Identify which cell holds the provided text, then report its (x, y) central coordinate. 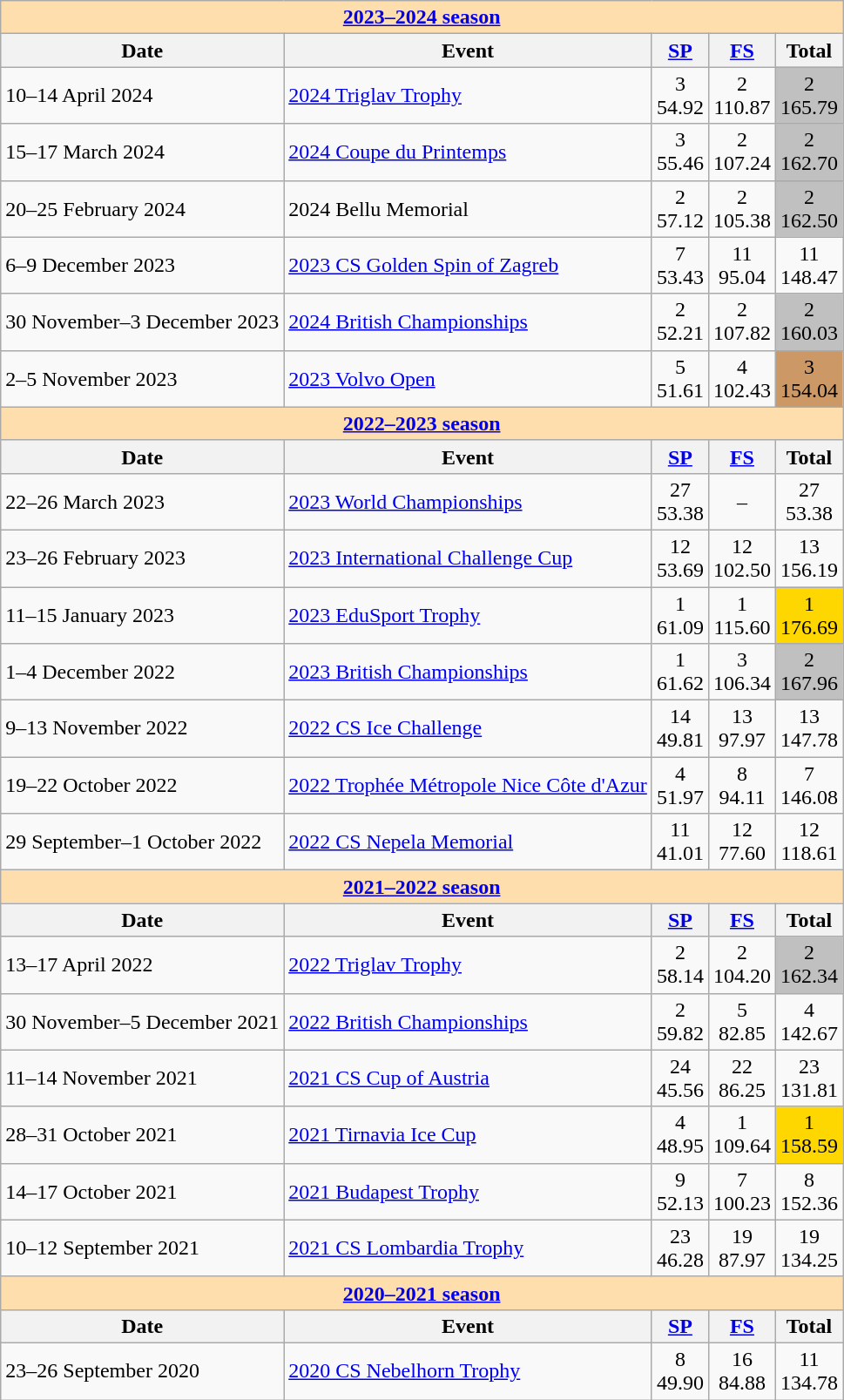
2 57.12 (679, 209)
7 100.23 (742, 1192)
2022 Trophée Métropole Nice Côte d'Azur (469, 786)
1 61.09 (679, 615)
11–15 January 2023 (143, 615)
12 102.50 (742, 558)
2023 World Championships (469, 502)
19–22 October 2022 (143, 786)
3 55.46 (679, 152)
4 102.43 (742, 378)
11 41.01 (679, 842)
19 87.97 (742, 1248)
2021 Tirnavia Ice Cup (469, 1134)
2 165.79 (808, 96)
11 95.04 (742, 265)
7 146.08 (808, 786)
4 51.97 (679, 786)
2 110.87 (742, 96)
2 59.82 (679, 1021)
30 November–5 December 2021 (143, 1021)
12 53.69 (679, 558)
2 104.20 (742, 965)
4 48.95 (679, 1134)
11 134.78 (808, 1371)
10–12 September 2021 (143, 1248)
2023 EduSport Trophy (469, 615)
23–26 February 2023 (143, 558)
2021 CS Lombardia Trophy (469, 1248)
3 106.34 (742, 673)
23 131.81 (808, 1079)
2023–2024 season (422, 17)
1 176.69 (808, 615)
2022–2023 season (422, 423)
2021–2022 season (422, 887)
2 162.50 (808, 209)
1 61.62 (679, 673)
30 November–3 December 2023 (143, 322)
28–31 October 2021 (143, 1134)
2 167.96 (808, 673)
9–13 November 2022 (143, 728)
2023 Volvo Open (469, 378)
2023 British Championships (469, 673)
2 105.38 (742, 209)
2021 Budapest Trophy (469, 1192)
10–14 April 2024 (143, 96)
2 160.03 (808, 322)
2–5 November 2023 (143, 378)
23–26 September 2020 (143, 1371)
2 52.21 (679, 322)
13–17 April 2022 (143, 965)
– (742, 502)
1 115.60 (742, 615)
2 162.34 (808, 965)
2023 CS Golden Spin of Zagreb (469, 265)
22 86.25 (742, 1079)
13 156.19 (808, 558)
2024 Coupe du Printemps (469, 152)
2 107.24 (742, 152)
3 154.04 (808, 378)
2023 International Challenge Cup (469, 558)
14 49.81 (679, 728)
2020 CS Nebelhorn Trophy (469, 1371)
2022 CS Nepela Memorial (469, 842)
8 94.11 (742, 786)
2021 CS Cup of Austria (469, 1079)
3 54.92 (679, 96)
12 118.61 (808, 842)
2024 British Championships (469, 322)
12 77.60 (742, 842)
2 107.82 (742, 322)
8 152.36 (808, 1192)
11 148.47 (808, 265)
5 51.61 (679, 378)
1 158.59 (808, 1134)
29 September–1 October 2022 (143, 842)
7 53.43 (679, 265)
2022 Triglav Trophy (469, 965)
2024 Triglav Trophy (469, 96)
19 134.25 (808, 1248)
2 162.70 (808, 152)
13 147.78 (808, 728)
11–14 November 2021 (143, 1079)
1 109.64 (742, 1134)
20–25 February 2024 (143, 209)
2 58.14 (679, 965)
6–9 December 2023 (143, 265)
4 142.67 (808, 1021)
15–17 March 2024 (143, 152)
14–17 October 2021 (143, 1192)
9 52.13 (679, 1192)
2024 Bellu Memorial (469, 209)
1–4 December 2022 (143, 673)
23 46.28 (679, 1248)
13 97.97 (742, 728)
2022 British Championships (469, 1021)
22–26 March 2023 (143, 502)
2020–2021 season (422, 1293)
5 82.85 (742, 1021)
24 45.56 (679, 1079)
8 49.90 (679, 1371)
16 84.88 (742, 1371)
2022 CS Ice Challenge (469, 728)
